Return the [x, y] coordinate for the center point of the cell that contains the specified text.  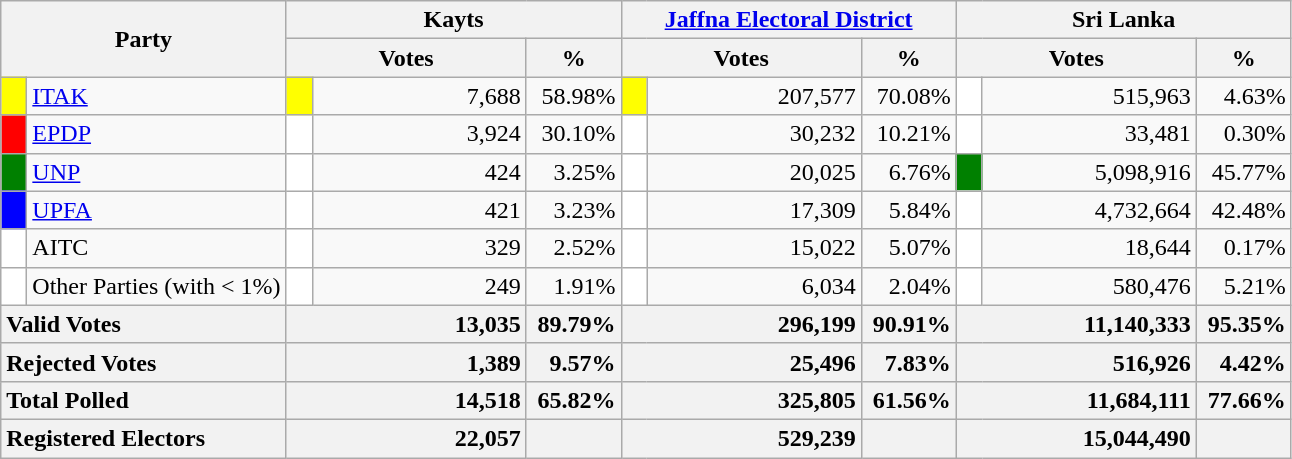
421 [419, 210]
515,963 [1089, 96]
516,926 [1076, 362]
Party [144, 39]
33,481 [1089, 134]
11,684,111 [1076, 400]
15,022 [754, 248]
424 [419, 172]
90.91% [908, 324]
6.76% [908, 172]
9.57% [574, 362]
Rejected Votes [144, 362]
20,025 [754, 172]
5.21% [1244, 286]
30.10% [574, 134]
6,034 [754, 286]
15,044,490 [1076, 438]
249 [419, 286]
UPFA [156, 210]
58.98% [574, 96]
89.79% [574, 324]
18,644 [1089, 248]
207,577 [754, 96]
14,518 [406, 400]
10.21% [908, 134]
UNP [156, 172]
95.35% [1244, 324]
4.42% [1244, 362]
77.66% [1244, 400]
Valid Votes [144, 324]
0.30% [1244, 134]
2.04% [908, 286]
30,232 [754, 134]
4.63% [1244, 96]
Other Parties (with < 1%) [156, 286]
3,924 [419, 134]
4,732,664 [1089, 210]
25,496 [741, 362]
Total Polled [144, 400]
325,805 [741, 400]
5.07% [908, 248]
5,098,916 [1089, 172]
1,389 [406, 362]
3.23% [574, 210]
13,035 [406, 324]
580,476 [1089, 286]
7,688 [419, 96]
529,239 [741, 438]
3.25% [574, 172]
5.84% [908, 210]
65.82% [574, 400]
Sri Lanka [1124, 20]
Jaffna Electoral District [788, 20]
1.91% [574, 286]
296,199 [741, 324]
17,309 [754, 210]
61.56% [908, 400]
42.48% [1244, 210]
11,140,333 [1076, 324]
45.77% [1244, 172]
7.83% [908, 362]
329 [419, 248]
0.17% [1244, 248]
Kayts [454, 20]
70.08% [908, 96]
AITC [156, 248]
2.52% [574, 248]
22,057 [406, 438]
ITAK [156, 96]
EPDP [156, 134]
Registered Electors [144, 438]
